Locate the cell with the specified text and output its [X, Y] center coordinate. 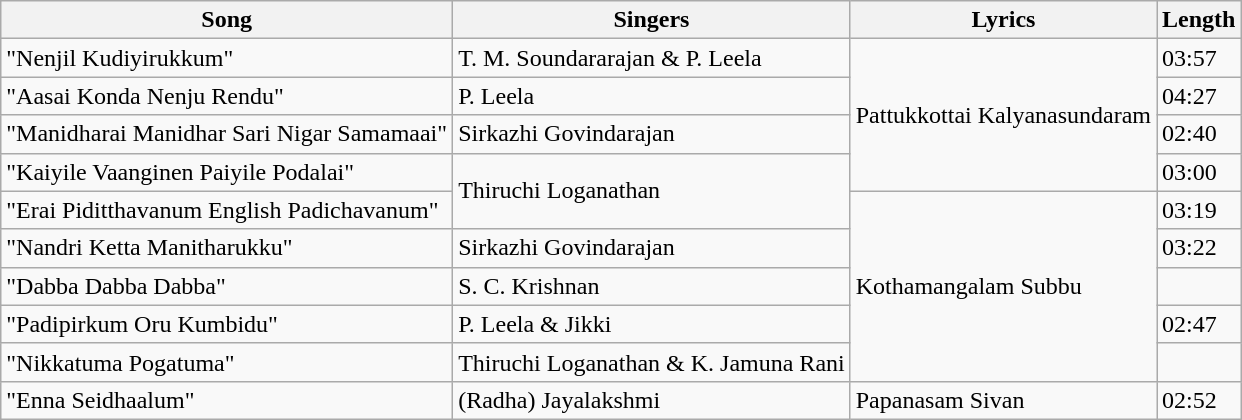
03:19 [1199, 210]
S. C. Krishnan [652, 286]
Lyrics [1003, 20]
T. M. Soundararajan & P. Leela [652, 58]
Kothamangalam Subbu [1003, 286]
03:00 [1199, 172]
(Radha) Jayalakshmi [652, 400]
"Nenjil Kudiyirukkum" [227, 58]
02:52 [1199, 400]
Length [1199, 20]
02:47 [1199, 324]
Singers [652, 20]
P. Leela & Jikki [652, 324]
Song [227, 20]
"Aasai Konda Nenju Rendu" [227, 96]
"Padipirkum Oru Kumbidu" [227, 324]
"Nandri Ketta Manitharukku" [227, 248]
03:57 [1199, 58]
"Erai Piditthavanum English Padichavanum" [227, 210]
"Manidharai Manidhar Sari Nigar Samamaai" [227, 134]
Thiruchi Loganathan & K. Jamuna Rani [652, 362]
"Nikkatuma Pogatuma" [227, 362]
02:40 [1199, 134]
"Kaiyile Vaanginen Paiyile Podalai" [227, 172]
Pattukkottai Kalyanasundaram [1003, 115]
04:27 [1199, 96]
Papanasam Sivan [1003, 400]
"Dabba Dabba Dabba" [227, 286]
03:22 [1199, 248]
Thiruchi Loganathan [652, 191]
P. Leela [652, 96]
"Enna Seidhaalum" [227, 400]
